Search for the cell housing the specified text and yield its (X, Y) center coordinate. 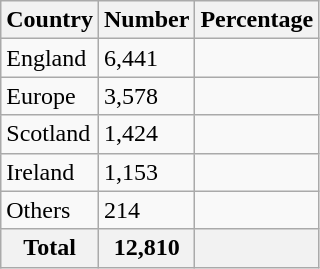
Scotland (50, 134)
12,810 (146, 248)
1,424 (146, 134)
Europe (50, 96)
Ireland (50, 172)
3,578 (146, 96)
6,441 (146, 58)
England (50, 58)
Country (50, 20)
Percentage (257, 20)
1,153 (146, 172)
Total (50, 248)
Others (50, 210)
Number (146, 20)
214 (146, 210)
